From the cell containing the given text, extract its center point as (X, Y) coordinate. 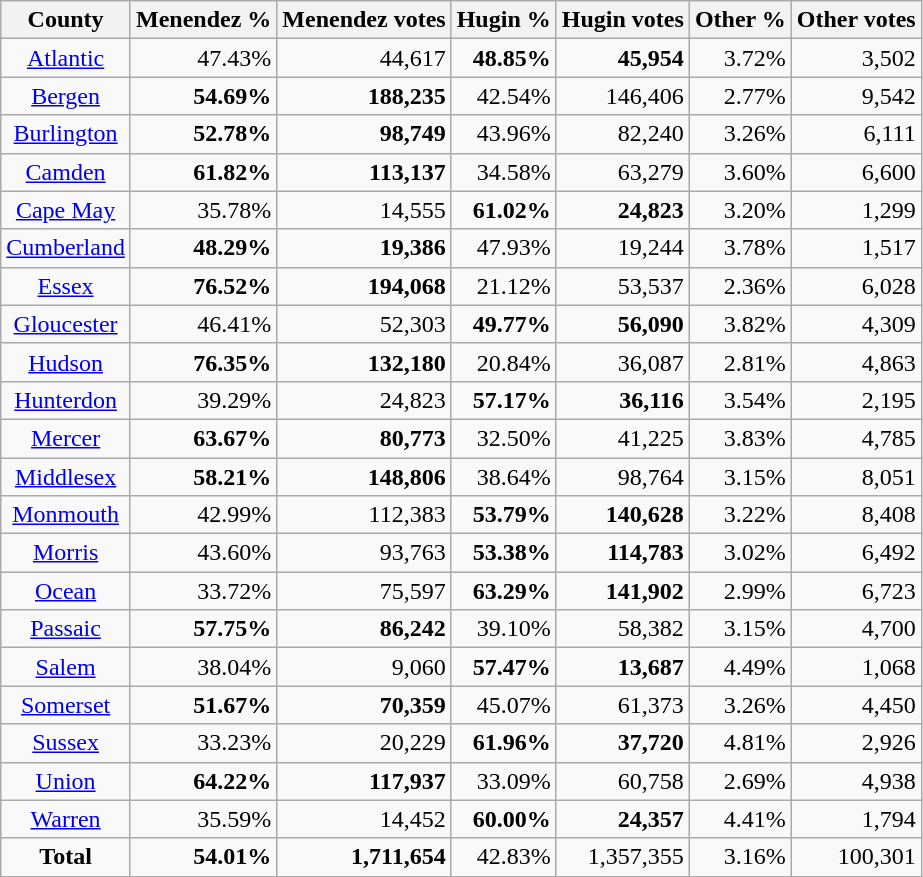
Menendez votes (364, 20)
58.21% (203, 477)
Hugin % (504, 20)
52.78% (203, 134)
48.85% (504, 58)
76.52% (203, 286)
21.12% (504, 286)
76.35% (203, 362)
1,517 (856, 248)
45,954 (622, 58)
Cape May (66, 210)
64.22% (203, 781)
61,373 (622, 705)
112,383 (364, 515)
Hugin votes (622, 20)
Monmouth (66, 515)
Menendez % (203, 20)
1,794 (856, 819)
141,902 (622, 591)
13,687 (622, 667)
3.82% (740, 324)
61.96% (504, 743)
6,111 (856, 134)
Gloucester (66, 324)
Morris (66, 553)
132,180 (364, 362)
3.02% (740, 553)
3.83% (740, 438)
57.47% (504, 667)
98,764 (622, 477)
3.78% (740, 248)
33.09% (504, 781)
1,299 (856, 210)
188,235 (364, 96)
54.01% (203, 857)
3.22% (740, 515)
60.00% (504, 819)
63.29% (504, 591)
Somerset (66, 705)
19,244 (622, 248)
6,028 (856, 286)
4,700 (856, 629)
19,386 (364, 248)
38.64% (504, 477)
86,242 (364, 629)
3.16% (740, 857)
Camden (66, 172)
140,628 (622, 515)
3.60% (740, 172)
48.29% (203, 248)
45.07% (504, 705)
36,087 (622, 362)
2.36% (740, 286)
9,542 (856, 96)
194,068 (364, 286)
4.81% (740, 743)
Union (66, 781)
39.29% (203, 400)
75,597 (364, 591)
61.82% (203, 172)
2.99% (740, 591)
43.96% (504, 134)
4,863 (856, 362)
32.50% (504, 438)
49.77% (504, 324)
52,303 (364, 324)
6,723 (856, 591)
Other votes (856, 20)
2.69% (740, 781)
14,555 (364, 210)
4,450 (856, 705)
Ocean (66, 591)
14,452 (364, 819)
4,785 (856, 438)
70,359 (364, 705)
47.93% (504, 248)
Sussex (66, 743)
1,357,355 (622, 857)
1,711,654 (364, 857)
37,720 (622, 743)
20,229 (364, 743)
38.04% (203, 667)
53.79% (504, 515)
Passaic (66, 629)
24,357 (622, 819)
53,537 (622, 286)
Total (66, 857)
Middlesex (66, 477)
Essex (66, 286)
113,137 (364, 172)
54.69% (203, 96)
57.17% (504, 400)
82,240 (622, 134)
4.49% (740, 667)
43.60% (203, 553)
51.67% (203, 705)
Burlington (66, 134)
98,749 (364, 134)
Other % (740, 20)
3.72% (740, 58)
2,926 (856, 743)
Hunterdon (66, 400)
63,279 (622, 172)
2.81% (740, 362)
Atlantic (66, 58)
148,806 (364, 477)
Warren (66, 819)
80,773 (364, 438)
3,502 (856, 58)
47.43% (203, 58)
42.83% (504, 857)
9,060 (364, 667)
117,937 (364, 781)
8,051 (856, 477)
6,600 (856, 172)
Hudson (66, 362)
Salem (66, 667)
100,301 (856, 857)
33.23% (203, 743)
Mercer (66, 438)
34.58% (504, 172)
41,225 (622, 438)
44,617 (364, 58)
20.84% (504, 362)
3.54% (740, 400)
4,309 (856, 324)
42.54% (504, 96)
42.99% (203, 515)
46.41% (203, 324)
County (66, 20)
2,195 (856, 400)
35.78% (203, 210)
3.20% (740, 210)
2.77% (740, 96)
6,492 (856, 553)
63.67% (203, 438)
57.75% (203, 629)
35.59% (203, 819)
58,382 (622, 629)
39.10% (504, 629)
60,758 (622, 781)
33.72% (203, 591)
53.38% (504, 553)
4.41% (740, 819)
36,116 (622, 400)
146,406 (622, 96)
8,408 (856, 515)
114,783 (622, 553)
56,090 (622, 324)
61.02% (504, 210)
4,938 (856, 781)
93,763 (364, 553)
Cumberland (66, 248)
Bergen (66, 96)
1,068 (856, 667)
